Search for the cell housing the specified text and yield its [X, Y] center coordinate. 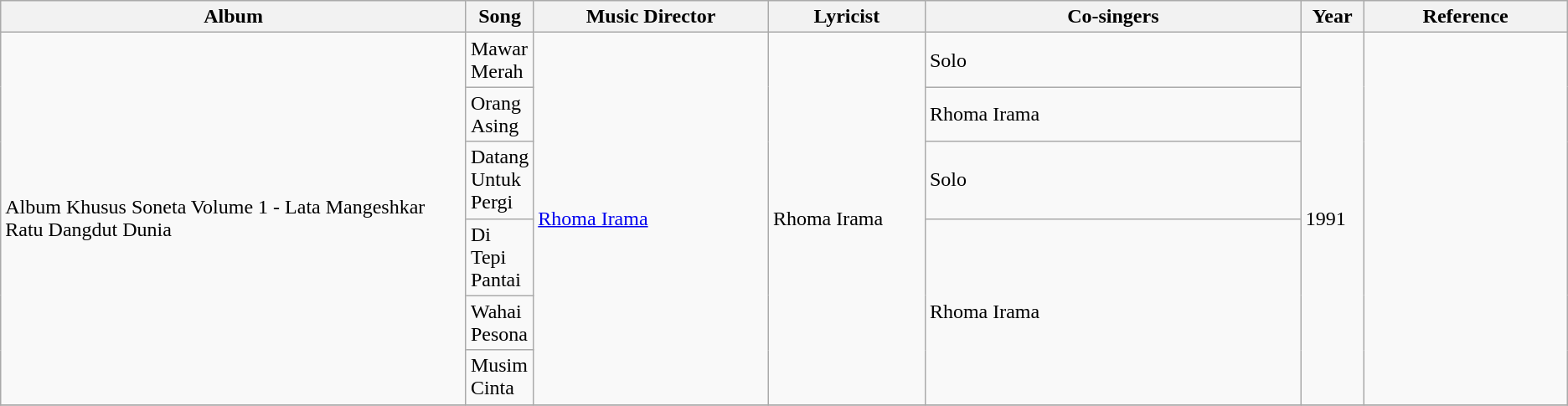
Datang Untuk Pergi [499, 180]
Orang Asing [499, 114]
Reference [1466, 17]
Di Tepi Pantai [499, 257]
Album Khusus Soneta Volume 1 - Lata Mangeshkar Ratu Dangdut Dunia [234, 218]
Song [499, 17]
Musim Cinta [499, 377]
1991 [1332, 218]
Album [234, 17]
Year [1332, 17]
Co-singers [1112, 17]
Wahai Pesona [499, 323]
Mawar Merah [499, 60]
Lyricist [846, 17]
Music Director [652, 17]
